Scan for the cell matching the given text and deliver its [X, Y] coordinate at center. 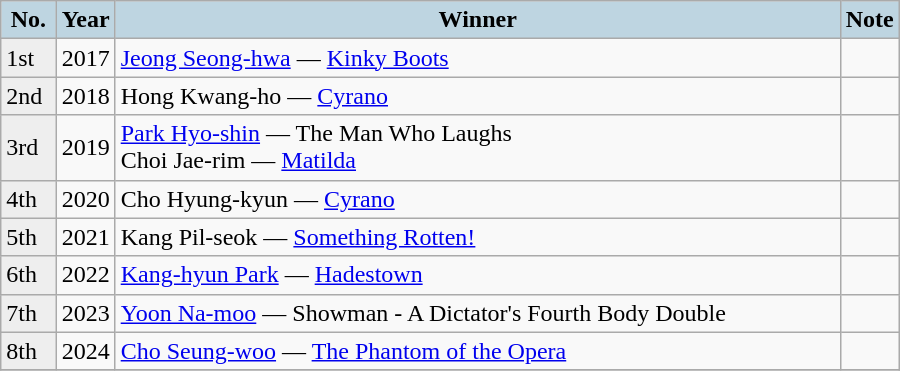
6th [28, 275]
Winner [478, 20]
5th [28, 237]
Hong Kwang-ho — Cyrano [478, 96]
7th [28, 313]
Year [86, 20]
Cho Seung-woo — The Phantom of the Opera [478, 351]
2nd [28, 96]
Yoon Na-moo — Showman - A Dictator's Fourth Body Double [478, 313]
2024 [86, 351]
4th [28, 199]
2023 [86, 313]
Kang Pil-seok — Something Rotten! [478, 237]
1st [28, 58]
2020 [86, 199]
Kang-hyun Park — Hadestown [478, 275]
Note [870, 20]
3rd [28, 148]
2022 [86, 275]
2018 [86, 96]
Cho Hyung-kyun — Cyrano [478, 199]
No. [28, 20]
Jeong Seong-hwa — Kinky Boots [478, 58]
8th [28, 351]
2017 [86, 58]
Park Hyo-shin — The Man Who LaughsChoi Jae-rim — Matilda [478, 148]
2021 [86, 237]
2019 [86, 148]
